Provide the (X, Y) coordinate of the cell's center where the given text is located.  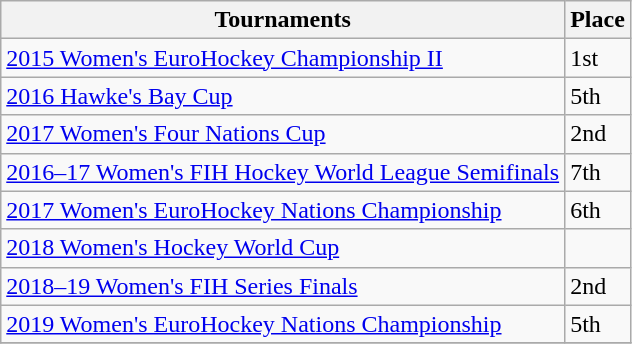
7th (598, 172)
2018 Women's Hockey World Cup (283, 248)
2017 Women's Four Nations Cup (283, 134)
2015 Women's EuroHockey Championship II (283, 58)
2017 Women's EuroHockey Nations Championship (283, 210)
6th (598, 210)
Place (598, 20)
1st (598, 58)
2016 Hawke's Bay Cup (283, 96)
2019 Women's EuroHockey Nations Championship (283, 324)
2016–17 Women's FIH Hockey World League Semifinals (283, 172)
Tournaments (283, 20)
2018–19 Women's FIH Series Finals (283, 286)
